Capture the cell that displays the provided text and extract its (X, Y) central coordinate. 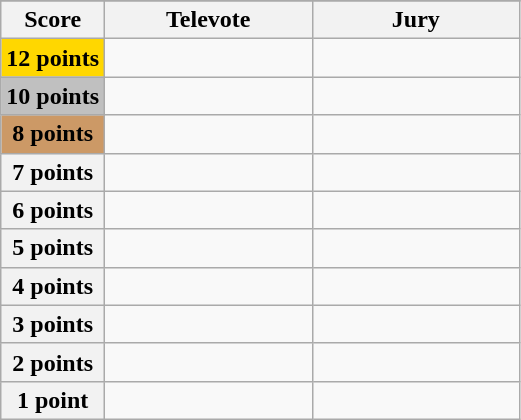
8 points (53, 134)
10 points (53, 96)
5 points (53, 248)
12 points (53, 58)
6 points (53, 210)
Televote (209, 20)
4 points (53, 286)
2 points (53, 362)
1 point (53, 400)
Score (53, 20)
7 points (53, 172)
3 points (53, 324)
Jury (416, 20)
